Detect which cell encompasses the target text, then output its (x, y) center coordinate. 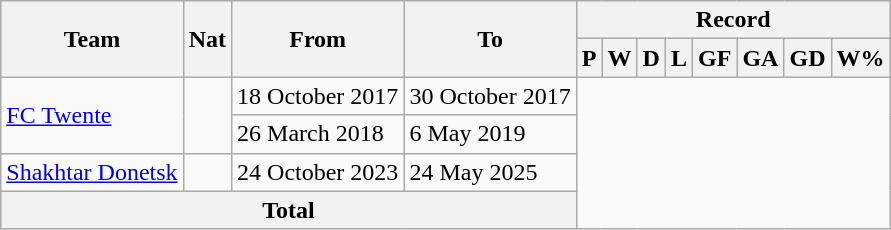
FC Twente (92, 115)
D (651, 58)
Total (288, 210)
Record (733, 20)
GF (715, 58)
26 March 2018 (318, 134)
L (678, 58)
From (318, 39)
Shakhtar Donetsk (92, 172)
30 October 2017 (490, 96)
P (589, 58)
W% (860, 58)
24 October 2023 (318, 172)
GA (760, 58)
To (490, 39)
18 October 2017 (318, 96)
W (620, 58)
6 May 2019 (490, 134)
GD (808, 58)
24 May 2025 (490, 172)
Team (92, 39)
Nat (207, 39)
